Output the [X, Y] coordinate of the center of the cell containing the given text.  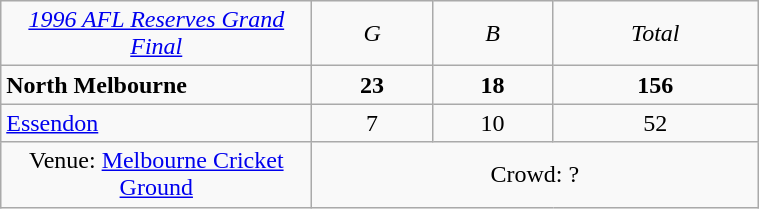
1996 AFL Reserves Grand Final [156, 34]
7 [372, 123]
B [492, 34]
G [372, 34]
52 [656, 123]
23 [372, 85]
North Melbourne [156, 85]
156 [656, 85]
Essendon [156, 123]
10 [492, 123]
Total [656, 34]
Crowd: ? [535, 174]
18 [492, 85]
Venue: Melbourne Cricket Ground [156, 174]
